Extract the (x, y) coordinate from the center of the cell holding the provided text.  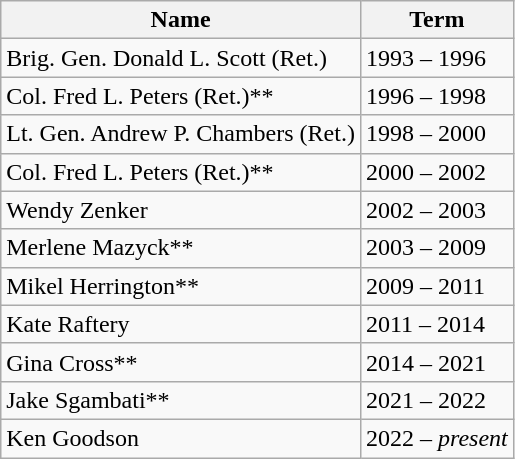
2021 – 2022 (436, 400)
Merlene Mazyck** (181, 248)
2022 – present (436, 438)
2014 – 2021 (436, 362)
Kate Raftery (181, 324)
Gina Cross** (181, 362)
1993 – 1996 (436, 58)
2002 – 2003 (436, 210)
2003 – 2009 (436, 248)
1998 – 2000 (436, 134)
Lt. Gen. Andrew P. Chambers (Ret.) (181, 134)
Term (436, 20)
Brig. Gen. Donald L. Scott (Ret.) (181, 58)
Ken Goodson (181, 438)
Wendy Zenker (181, 210)
2009 – 2011 (436, 286)
2011 – 2014 (436, 324)
2000 – 2002 (436, 172)
Mikel Herrington** (181, 286)
Jake Sgambati** (181, 400)
1996 – 1998 (436, 96)
Name (181, 20)
